Extract the (x, y) coordinate from the center of the cell holding the provided text.  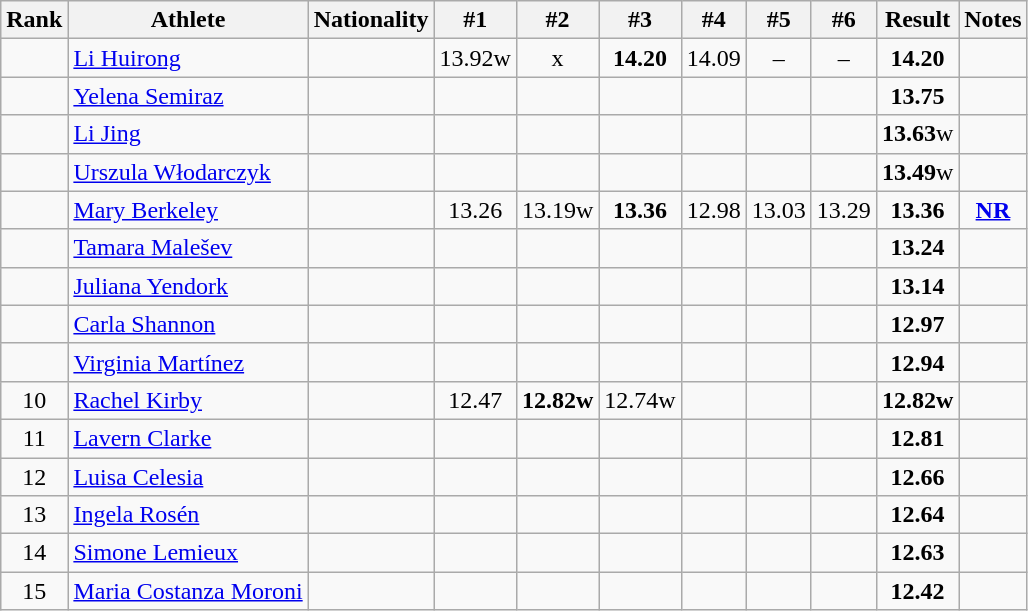
#5 (778, 20)
12.42 (917, 591)
Urszula Włodarczyk (188, 172)
Li Huirong (188, 58)
#4 (714, 20)
13.49w (917, 172)
10 (34, 400)
#2 (557, 20)
Mary Berkeley (188, 210)
Maria Costanza Moroni (188, 591)
Juliana Yendork (188, 286)
13.75 (917, 96)
Nationality (371, 20)
Athlete (188, 20)
#3 (640, 20)
NR (993, 210)
#1 (475, 20)
x (557, 58)
13.92w (475, 58)
12.81 (917, 438)
#6 (844, 20)
13.29 (844, 210)
13.19w (557, 210)
Carla Shannon (188, 324)
12.74w (640, 400)
12.66 (917, 477)
Yelena Semiraz (188, 96)
Rank (34, 20)
11 (34, 438)
Simone Lemieux (188, 553)
Virginia Martínez (188, 362)
Li Jing (188, 134)
13.63w (917, 134)
13.03 (778, 210)
13.24 (917, 248)
Notes (993, 20)
12 (34, 477)
15 (34, 591)
12.64 (917, 515)
12.98 (714, 210)
Lavern Clarke (188, 438)
12.94 (917, 362)
12.47 (475, 400)
14 (34, 553)
Rachel Kirby (188, 400)
12.97 (917, 324)
13.26 (475, 210)
13.14 (917, 286)
Luisa Celesia (188, 477)
13 (34, 515)
12.63 (917, 553)
14.09 (714, 58)
Tamara Malešev (188, 248)
Ingela Rosén (188, 515)
Result (917, 20)
